Capture the cell that displays the provided text and extract its [X, Y] central coordinate. 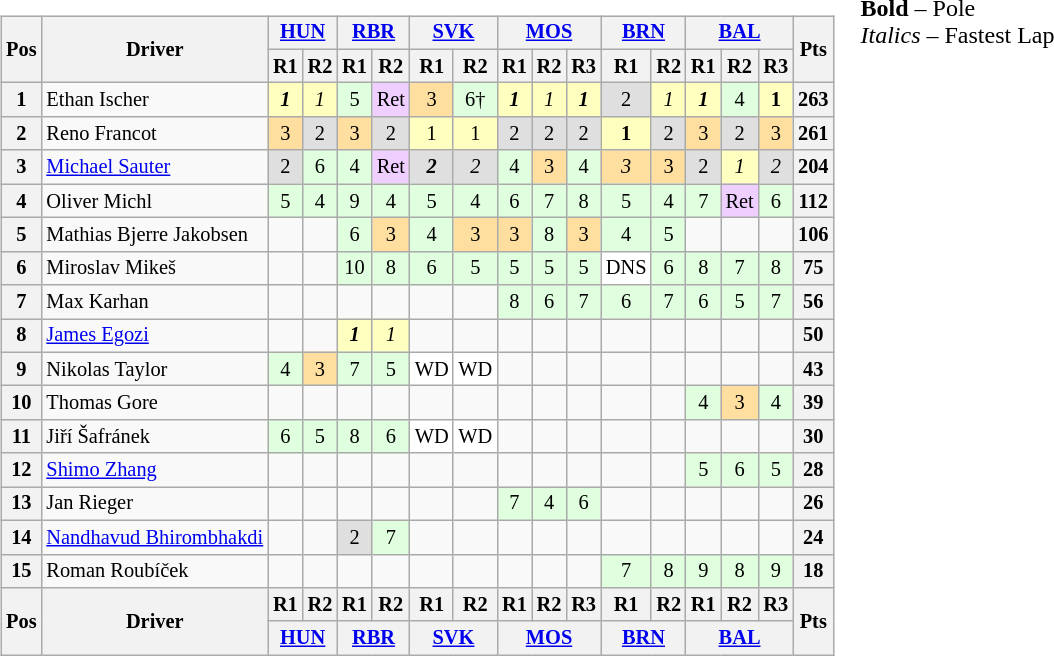
106 [813, 235]
50 [813, 336]
12 [21, 470]
204 [813, 167]
Michael Sauter [154, 167]
James Egozi [154, 336]
39 [813, 403]
56 [813, 302]
Jiří Šafránek [154, 437]
DNS [626, 268]
75 [813, 268]
28 [813, 470]
26 [813, 504]
24 [813, 537]
263 [813, 100]
18 [813, 571]
Max Karhan [154, 302]
Oliver Michl [154, 201]
14 [21, 537]
Reno Francot [154, 134]
6† [475, 100]
11 [21, 437]
Ethan Ischer [154, 100]
Shimo Zhang [154, 470]
Nikolas Taylor [154, 369]
Thomas Gore [154, 403]
Jan Rieger [154, 504]
15 [21, 571]
Roman Roubíček [154, 571]
43 [813, 369]
Nandhavud Bhirombhakdi [154, 537]
Mathias Bjerre Jakobsen [154, 235]
Miroslav Mikeš [154, 268]
261 [813, 134]
30 [813, 437]
13 [21, 504]
112 [813, 201]
